Extract the [X, Y] coordinate from the center of the cell holding the provided text.  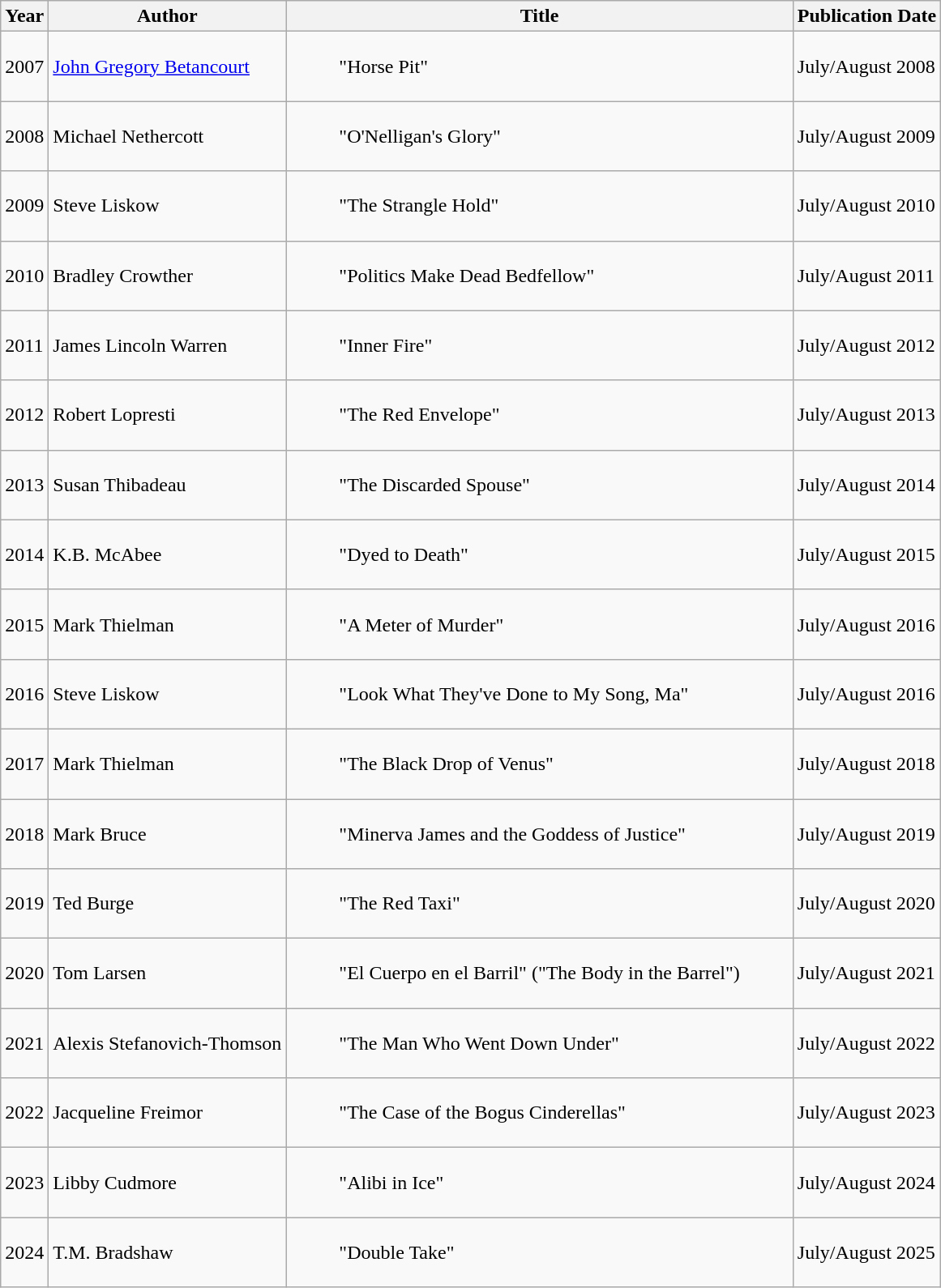
"Dyed to Death" [540, 554]
"The Case of the Bogus Cinderellas" [540, 1113]
Publication Date [866, 16]
"The Red Envelope" [540, 415]
Year [24, 16]
July/August 2023 [866, 1113]
Title [540, 16]
July/August 2024 [866, 1183]
2017 [24, 764]
July/August 2014 [866, 485]
"Minerva James and the Goddess of Justice" [540, 834]
"The Man Who Went Down Under" [540, 1043]
July/August 2013 [866, 415]
"Alibi in Ice" [540, 1183]
Tom Larsen [167, 973]
"The Discarded Spouse" [540, 485]
July/August 2020 [866, 904]
2020 [24, 973]
2014 [24, 554]
2016 [24, 694]
"A Meter of Murder" [540, 624]
2013 [24, 485]
July/August 2010 [866, 206]
Alexis Stefanovich-Thomson [167, 1043]
2007 [24, 66]
July/August 2011 [866, 276]
2021 [24, 1043]
James Lincoln Warren [167, 345]
2024 [24, 1252]
July/August 2025 [866, 1252]
"Look What They've Done to My Song, Ma" [540, 694]
2009 [24, 206]
"Double Take" [540, 1252]
"The Red Taxi" [540, 904]
"El Cuerpo en el Barril" ("The Body in the Barrel") [540, 973]
2022 [24, 1113]
2011 [24, 345]
2008 [24, 136]
John Gregory Betancourt [167, 66]
July/August 2019 [866, 834]
Michael Nethercott [167, 136]
T.M. Bradshaw [167, 1252]
July/August 2015 [866, 554]
July/August 2009 [866, 136]
2012 [24, 415]
"The Strangle Hold" [540, 206]
2019 [24, 904]
Ted Burge [167, 904]
Author [167, 16]
"Horse Pit" [540, 66]
"Inner Fire" [540, 345]
Libby Cudmore [167, 1183]
2015 [24, 624]
July/August 2012 [866, 345]
Bradley Crowther [167, 276]
Susan Thibadeau [167, 485]
July/August 2022 [866, 1043]
July/August 2018 [866, 764]
Robert Lopresti [167, 415]
"The Black Drop of Venus" [540, 764]
"Politics Make Dead Bedfellow" [540, 276]
Mark Bruce [167, 834]
July/August 2021 [866, 973]
2023 [24, 1183]
Jacqueline Freimor [167, 1113]
2018 [24, 834]
"O'Nelligan's Glory" [540, 136]
K.B. McAbee [167, 554]
2010 [24, 276]
July/August 2008 [866, 66]
